Return the (x, y) coordinate for the center point of the cell that contains the specified text.  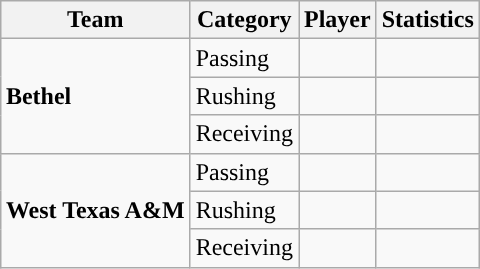
Bethel (95, 96)
Team (95, 20)
Category (244, 20)
West Texas A&M (95, 210)
Player (337, 20)
Statistics (428, 20)
